Return the (x, y) coordinate for the center point of the cell that contains the specified text.  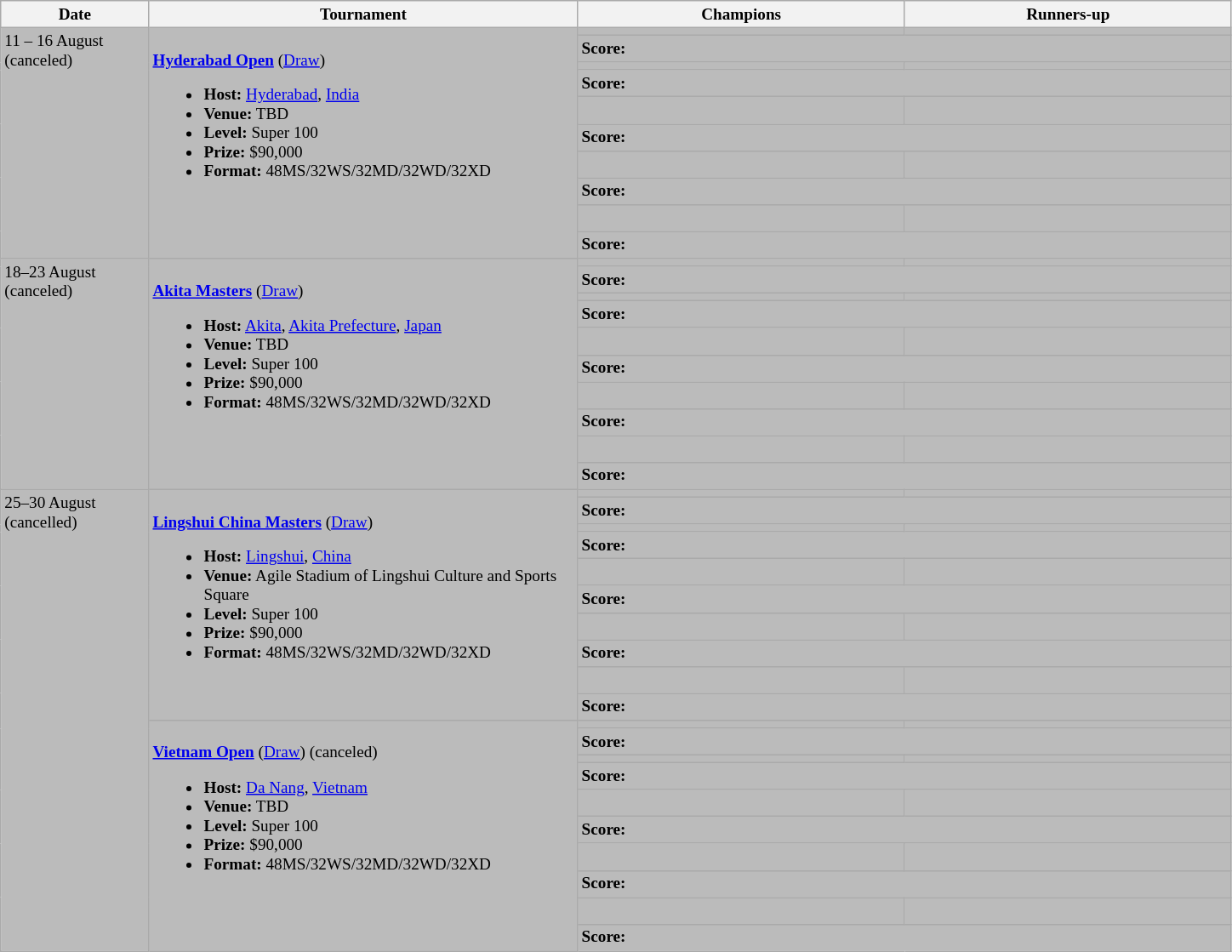
Champions (741, 14)
18–23 August (canceled) (75, 374)
11 – 16 August (canceled) (75, 143)
25–30 August (cancelled) (75, 720)
Runners-up (1068, 14)
Tournament (363, 14)
Vietnam Open (Draw) (canceled)Host: Da Nang, VietnamVenue: TBDLevel: Super 100Prize: $90,000Format: 48MS/32WS/32MD/32WD/32XD (363, 835)
Akita Masters (Draw)Host: Akita, Akita Prefecture, JapanVenue: TBDLevel: Super 100Prize: $90,000Format: 48MS/32WS/32MD/32WD/32XD (363, 374)
Date (75, 14)
Hyderabad Open (Draw)Host: Hyderabad, IndiaVenue: TBDLevel: Super 100Prize: $90,000Format: 48MS/32WS/32MD/32WD/32XD (363, 143)
